Pinpoint the cell where the given text exists, returning its [X, Y] midpoint coordinate. 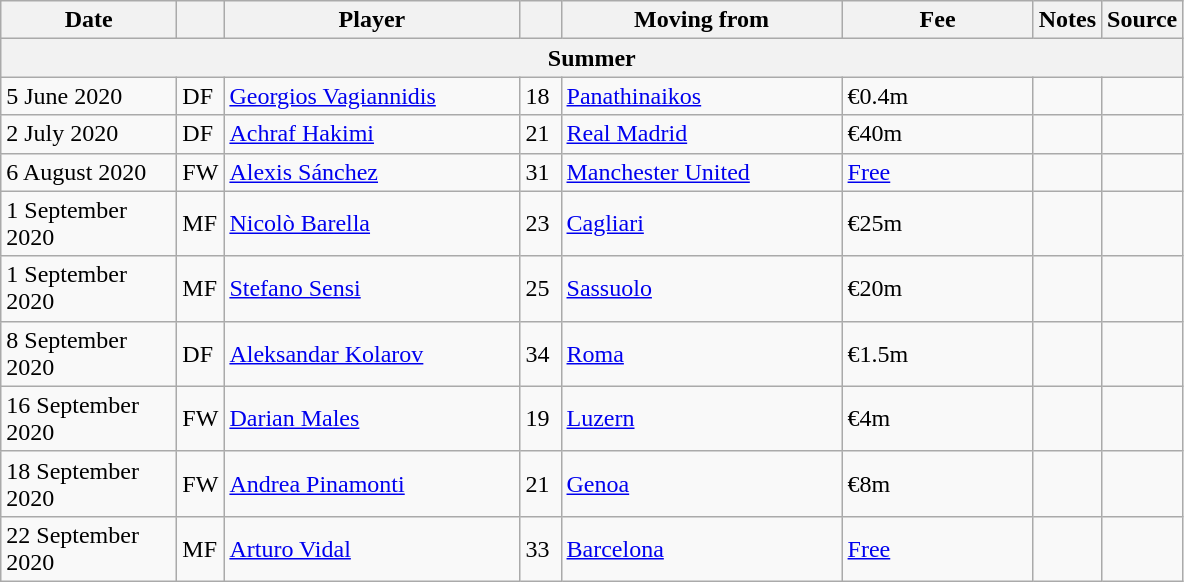
8 September 2020 [89, 354]
Date [89, 20]
2 July 2020 [89, 134]
Darian Males [372, 418]
31 [540, 172]
18 [540, 96]
Stefano Sensi [372, 288]
Achraf Hakimi [372, 134]
Real Madrid [702, 134]
Notes [1067, 20]
33 [540, 548]
Panathinaikos [702, 96]
€4m [938, 418]
Georgios Vagiannidis [372, 96]
Aleksandar Kolarov [372, 354]
25 [540, 288]
Roma [702, 354]
€1.5m [938, 354]
Sassuolo [702, 288]
Alexis Sánchez [372, 172]
€25m [938, 224]
Player [372, 20]
Nicolò Barella [372, 224]
16 September 2020 [89, 418]
Genoa [702, 484]
Manchester United [702, 172]
6 August 2020 [89, 172]
23 [540, 224]
Luzern [702, 418]
Fee [938, 20]
Cagliari [702, 224]
Arturo Vidal [372, 548]
34 [540, 354]
Moving from [702, 20]
€8m [938, 484]
€20m [938, 288]
Barcelona [702, 548]
Summer [592, 58]
18 September 2020 [89, 484]
22 September 2020 [89, 548]
€0.4m [938, 96]
5 June 2020 [89, 96]
Source [1142, 20]
19 [540, 418]
Andrea Pinamonti [372, 484]
€40m [938, 134]
